Identify which cell holds the provided text, then report its (x, y) central coordinate. 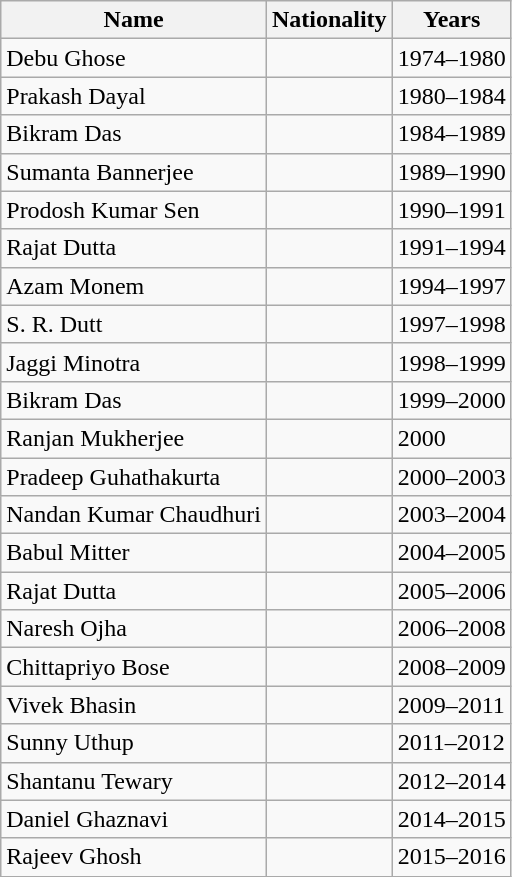
2000 (452, 438)
1997–1998 (452, 324)
1974–1980 (452, 58)
Prakash Dayal (134, 96)
Chittapriyo Bose (134, 667)
2003–2004 (452, 515)
Sunny Uthup (134, 743)
Years (452, 20)
Nationality (329, 20)
2004–2005 (452, 553)
1999–2000 (452, 400)
Nandan Kumar Chaudhuri (134, 515)
Shantanu Tewary (134, 781)
2000–2003 (452, 477)
Daniel Ghaznavi (134, 819)
2012–2014 (452, 781)
1984–1989 (452, 134)
Ranjan Mukherjee (134, 438)
1980–1984 (452, 96)
1991–1994 (452, 248)
Debu Ghose (134, 58)
2014–2015 (452, 819)
Naresh Ojha (134, 629)
2008–2009 (452, 667)
Babul Mitter (134, 553)
Rajeev Ghosh (134, 857)
Prodosh Kumar Sen (134, 210)
1994–1997 (452, 286)
S. R. Dutt (134, 324)
1998–1999 (452, 362)
2009–2011 (452, 705)
Azam Monem (134, 286)
Jaggi Minotra (134, 362)
2015–2016 (452, 857)
1990–1991 (452, 210)
2011–2012 (452, 743)
Name (134, 20)
Vivek Bhasin (134, 705)
2005–2006 (452, 591)
Pradeep Guhathakurta (134, 477)
1989–1990 (452, 172)
2006–2008 (452, 629)
Sumanta Bannerjee (134, 172)
